For the text-containing cell, return its midpoint in (x, y) coordinate format. 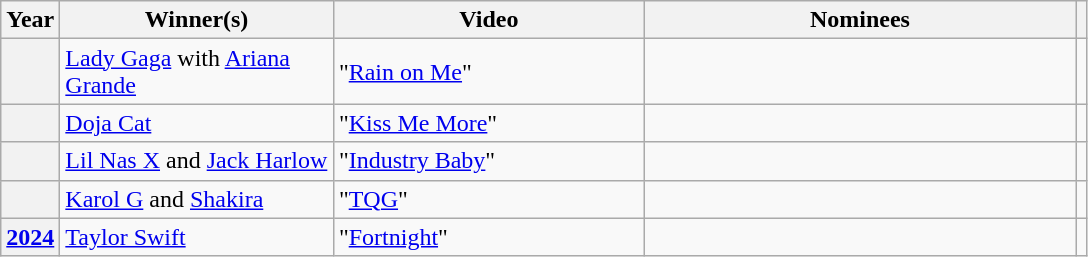
Lil Nas X and Jack Harlow (197, 161)
"Rain on Me" (488, 72)
Taylor Swift (197, 237)
Nominees (860, 20)
2024 (30, 237)
Lady Gaga with Ariana Grande (197, 72)
Video (488, 20)
"TQG" (488, 199)
Karol G and Shakira (197, 199)
Winner(s) (197, 20)
"Kiss Me More" (488, 123)
Year (30, 20)
"Fortnight" (488, 237)
Doja Cat (197, 123)
"Industry Baby" (488, 161)
